Locate the cell with the specified text and output its (X, Y) center coordinate. 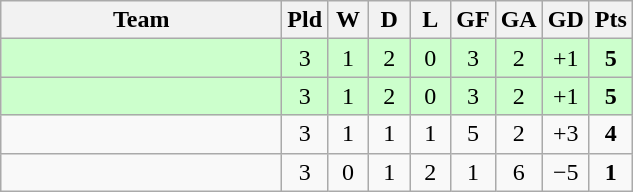
Pts (610, 20)
W (348, 20)
6 (518, 172)
GA (518, 20)
Pld (305, 20)
+3 (566, 134)
4 (610, 134)
−5 (566, 172)
Team (142, 20)
GD (566, 20)
D (390, 20)
GF (473, 20)
L (430, 20)
